Provide the [x, y] coordinate of the cell's center where the given text is located.  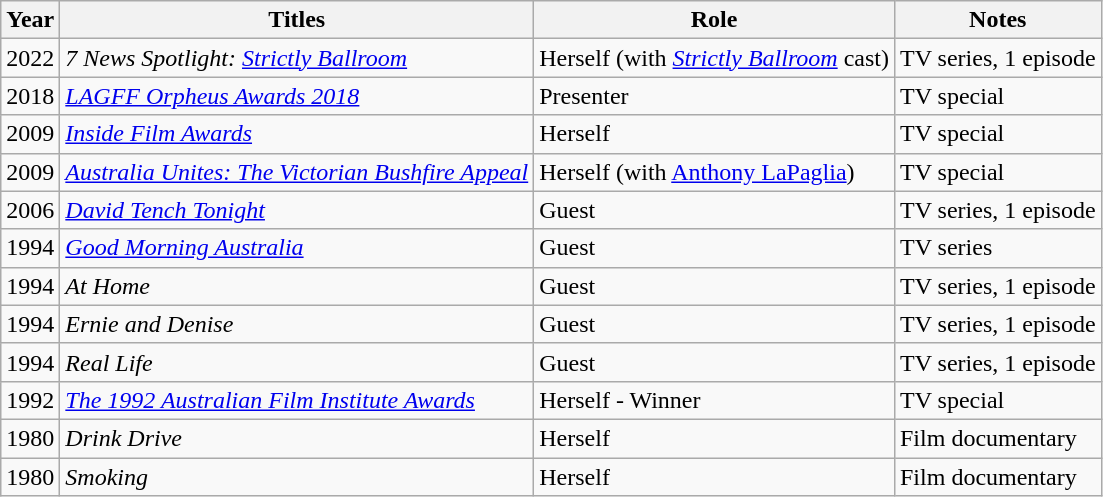
Drink Drive [297, 438]
Role [714, 20]
7 News Spotlight: Strictly Ballroom [297, 58]
Titles [297, 20]
2018 [30, 96]
Real Life [297, 362]
1992 [30, 400]
Presenter [714, 96]
Inside Film Awards [297, 134]
LAGFF Orpheus Awards 2018 [297, 96]
Herself (with Strictly Ballroom cast) [714, 58]
At Home [297, 286]
2006 [30, 210]
Notes [998, 20]
Herself (with Anthony LaPaglia) [714, 172]
TV series [998, 248]
Smoking [297, 477]
Good Morning Australia [297, 248]
Ernie and Denise [297, 324]
Australia Unites: The Victorian Bushfire Appeal [297, 172]
Herself - Winner [714, 400]
Year [30, 20]
David Tench Tonight [297, 210]
2022 [30, 58]
The 1992 Australian Film Institute Awards [297, 400]
